Identify which cell holds the provided text, then report its (X, Y) central coordinate. 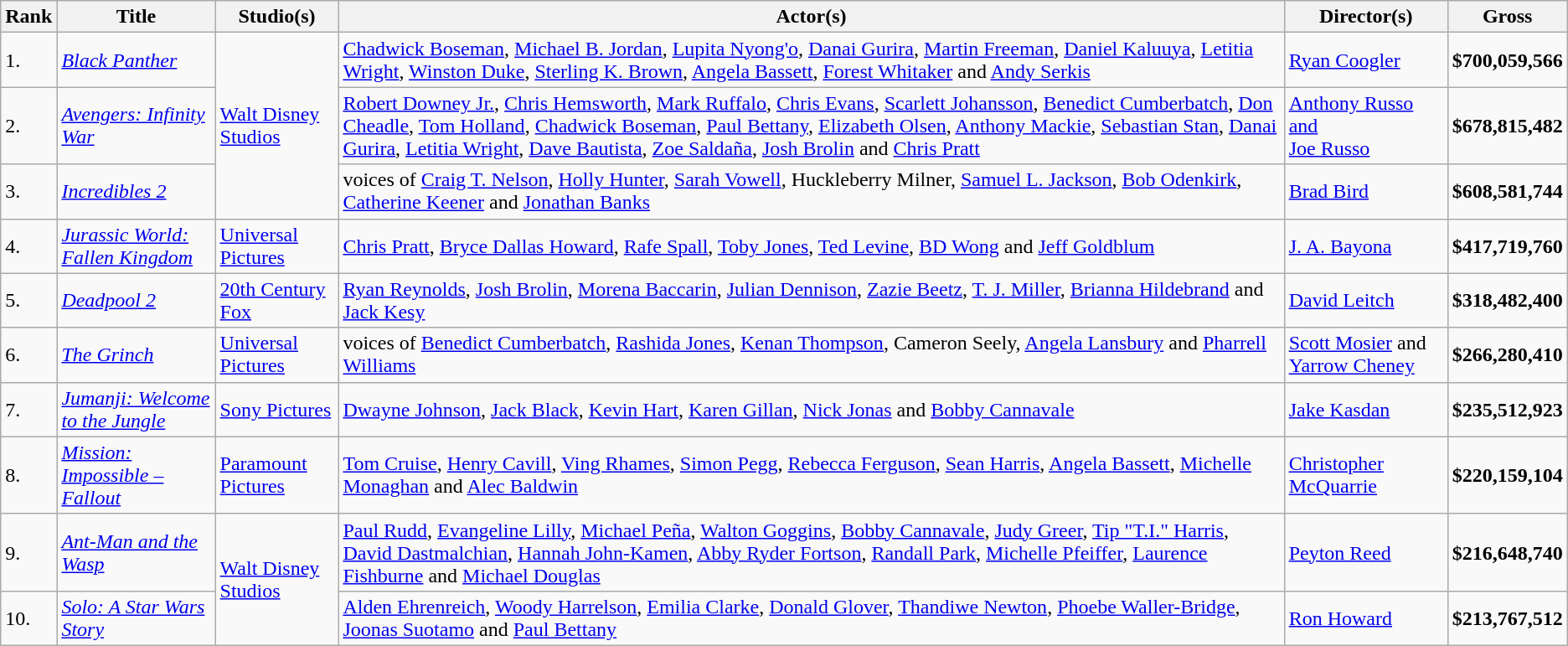
Ant-Man and the Wasp (136, 552)
$678,815,482 (1508, 126)
Ron Howard (1365, 618)
$220,159,104 (1508, 475)
Scott Mosier and Yarrow Cheney (1365, 355)
Paramount Pictures (276, 475)
$417,719,760 (1508, 246)
Sony Pictures (276, 409)
Ryan Reynolds, Josh Brolin, Morena Baccarin, Julian Dennison, Zazie Beetz, T. J. Miller, Brianna Hildebrand and Jack Kesy (811, 300)
7. (28, 409)
David Leitch (1365, 300)
Avengers: Infinity War (136, 126)
Mission: Impossible – Fallout (136, 475)
$266,280,410 (1508, 355)
voices of Craig T. Nelson, Holly Hunter, Sarah Vowell, Huckleberry Milner, Samuel L. Jackson, Bob Odenkirk, Catherine Keener and Jonathan Banks (811, 191)
Jumanji: Welcome to the Jungle (136, 409)
The Grinch (136, 355)
1. (28, 60)
Deadpool 2 (136, 300)
Solo: A Star Wars Story (136, 618)
Chris Pratt, Bryce Dallas Howard, Rafe Spall, Toby Jones, Ted Levine, BD Wong and Jeff Goldblum (811, 246)
5. (28, 300)
2. (28, 126)
Brad Bird (1365, 191)
6. (28, 355)
10. (28, 618)
3. (28, 191)
Rank (28, 17)
Jake Kasdan (1365, 409)
Incredibles 2 (136, 191)
9. (28, 552)
Studio(s) (276, 17)
$700,059,566 (1508, 60)
Anthony RussoandJoe Russo (1365, 126)
Black Panther (136, 60)
J. A. Bayona (1365, 246)
Director(s) (1365, 17)
8. (28, 475)
voices of Benedict Cumberbatch, Rashida Jones, Kenan Thompson, Cameron Seely, Angela Lansbury and Pharrell Williams (811, 355)
Dwayne Johnson, Jack Black, Kevin Hart, Karen Gillan, Nick Jonas and Bobby Cannavale (811, 409)
Actor(s) (811, 17)
Gross (1508, 17)
$213,767,512 (1508, 618)
$216,648,740 (1508, 552)
$318,482,400 (1508, 300)
Christopher McQuarrie (1365, 475)
$608,581,744 (1508, 191)
Alden Ehrenreich, Woody Harrelson, Emilia Clarke, Donald Glover, Thandiwe Newton, Phoebe Waller-Bridge, Joonas Suotamo and Paul Bettany (811, 618)
$235,512,923 (1508, 409)
Jurassic World: Fallen Kingdom (136, 246)
Ryan Coogler (1365, 60)
Peyton Reed (1365, 552)
Title (136, 17)
20th Century Fox (276, 300)
4. (28, 246)
Tom Cruise, Henry Cavill, Ving Rhames, Simon Pegg, Rebecca Ferguson, Sean Harris, Angela Bassett, Michelle Monaghan and Alec Baldwin (811, 475)
